Output the [X, Y] coordinate of the center of the cell containing the given text.  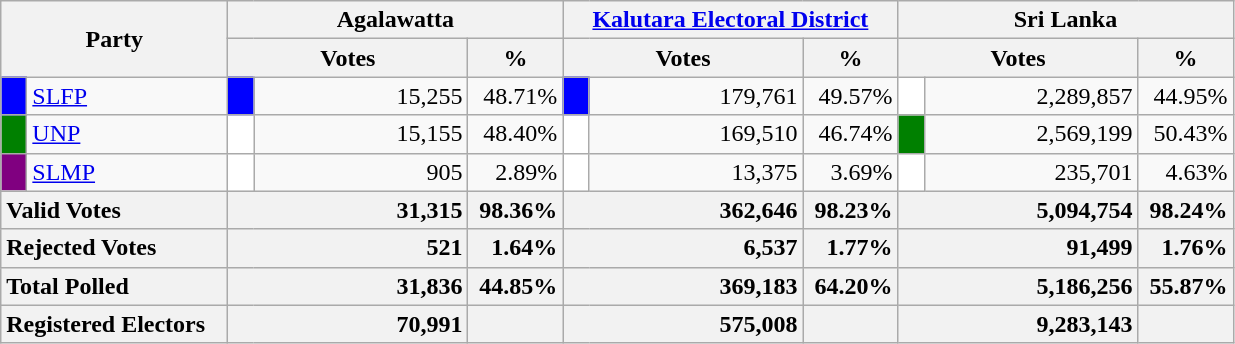
Rejected Votes [114, 248]
64.20% [850, 286]
13,375 [696, 172]
91,499 [1018, 248]
31,315 [348, 210]
5,186,256 [1018, 286]
Registered Electors [114, 324]
15,155 [361, 134]
2.89% [516, 172]
Party [114, 39]
2,569,199 [1031, 134]
362,646 [683, 210]
5,094,754 [1018, 210]
55.87% [1186, 286]
70,991 [348, 324]
169,510 [696, 134]
Valid Votes [114, 210]
46.74% [850, 134]
48.40% [516, 134]
6,537 [683, 248]
575,008 [683, 324]
SLFP [128, 96]
44.85% [516, 286]
1.77% [850, 248]
UNP [128, 134]
Total Polled [114, 286]
3.69% [850, 172]
905 [361, 172]
235,701 [1031, 172]
Agalawatta [396, 20]
Kalutara Electoral District [730, 20]
50.43% [1186, 134]
Sri Lanka [1066, 20]
49.57% [850, 96]
4.63% [1186, 172]
98.23% [850, 210]
48.71% [516, 96]
98.24% [1186, 210]
1.64% [516, 248]
1.76% [1186, 248]
SLMP [128, 172]
31,836 [348, 286]
44.95% [1186, 96]
179,761 [696, 96]
2,289,857 [1031, 96]
15,255 [361, 96]
9,283,143 [1018, 324]
521 [348, 248]
369,183 [683, 286]
98.36% [516, 210]
